Output the [x, y] coordinate of the center of the cell containing the given text.  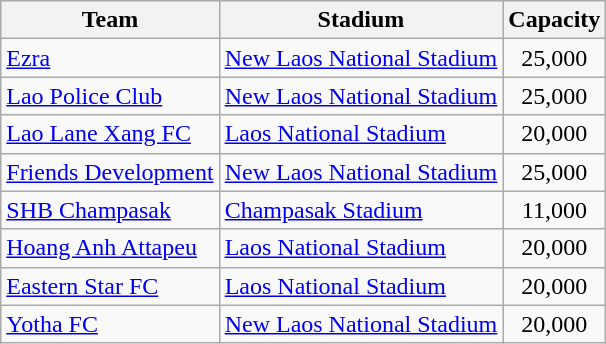
Champasak Stadium [361, 210]
Yotha FC [110, 324]
Eastern Star FC [110, 286]
SHB Champasak [110, 210]
Capacity [554, 20]
Hoang Anh Attapeu [110, 248]
Stadium [361, 20]
Ezra [110, 58]
Lao Police Club [110, 96]
Team [110, 20]
11,000 [554, 210]
Lao Lane Xang FC [110, 134]
Friends Development [110, 172]
